Capture the cell that displays the provided text and extract its (X, Y) central coordinate. 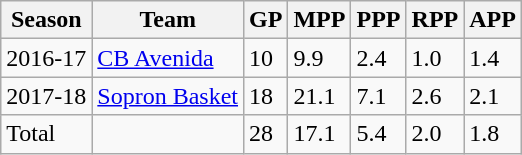
PPP (378, 20)
2016-17 (46, 58)
CB Avenida (168, 58)
1.8 (493, 134)
2.1 (493, 96)
18 (266, 96)
Sopron Basket (168, 96)
Season (46, 20)
Total (46, 134)
21.1 (320, 96)
Team (168, 20)
17.1 (320, 134)
2.6 (435, 96)
5.4 (378, 134)
RPP (435, 20)
1.4 (493, 58)
GP (266, 20)
1.0 (435, 58)
28 (266, 134)
2.4 (378, 58)
9.9 (320, 58)
MPP (320, 20)
2017-18 (46, 96)
2.0 (435, 134)
7.1 (378, 96)
APP (493, 20)
10 (266, 58)
